Find where the given text appears and provide that cell's center as (X, Y) coordinate. 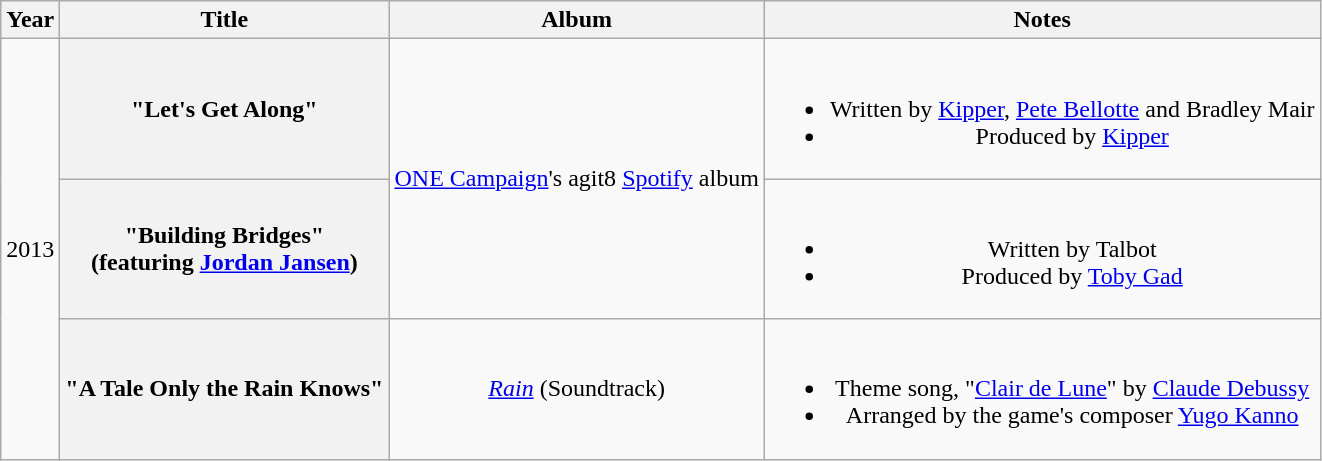
"Let's Get Along" (224, 109)
Theme song, "Clair de Lune" by Claude DebussyArranged by the game's composer Yugo Kanno (1042, 389)
"A Tale Only the Rain Knows" (224, 389)
Written by TalbotProduced by Toby Gad (1042, 249)
Year (30, 20)
Title (224, 20)
Written by Kipper, Pete Bellotte and Bradley MairProduced by Kipper (1042, 109)
Album (576, 20)
Notes (1042, 20)
"Building Bridges"(featuring Jordan Jansen) (224, 249)
ONE Campaign's agit8 Spotify album (576, 179)
2013 (30, 249)
Rain (Soundtrack) (576, 389)
